Return the [X, Y] coordinate for the center point of the cell that contains the specified text.  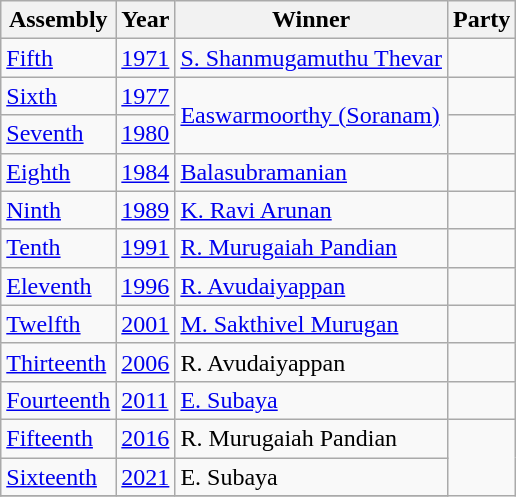
Tenth [58, 248]
2016 [146, 438]
K. Ravi Arunan [312, 210]
1989 [146, 210]
Seventh [58, 134]
2011 [146, 400]
2001 [146, 324]
Assembly [58, 20]
Party [481, 20]
1980 [146, 134]
2021 [146, 477]
Ninth [58, 210]
Fifteenth [58, 438]
Fourteenth [58, 400]
M. Sakthivel Murugan [312, 324]
Year [146, 20]
Winner [312, 20]
Thirteenth [58, 362]
Eleventh [58, 286]
Balasubramanian [312, 172]
2006 [146, 362]
1971 [146, 58]
Sixth [58, 96]
S. Shanmugamuthu Thevar [312, 58]
Twelfth [58, 324]
1996 [146, 286]
Sixteenth [58, 477]
Fifth [58, 58]
1984 [146, 172]
Eighth [58, 172]
1977 [146, 96]
Easwarmoorthy (Soranam) [312, 115]
1991 [146, 248]
